Provide the (X, Y) coordinate of the cell's center where the given text is located.  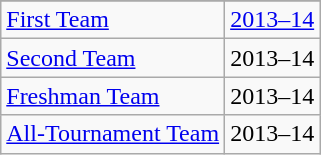
First Team (113, 20)
Freshman Team (113, 96)
Second Team (113, 58)
All-Tournament Team (113, 134)
